Return [X, Y] of the center of cell containing provided text 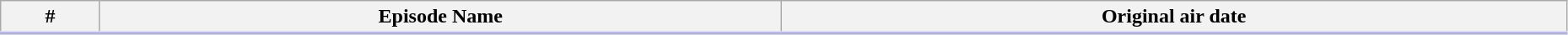
# [51, 17]
Original air date [1174, 17]
Episode Name [440, 17]
